Provide the [X, Y] coordinate of the cell's center where the given text is located.  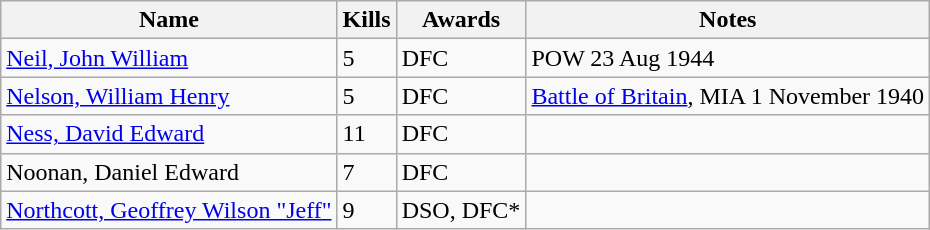
9 [366, 210]
Neil, John William [169, 58]
Kills [366, 20]
Awards [461, 20]
Notes [728, 20]
Northcott, Geoffrey Wilson "Jeff" [169, 210]
Nelson, William Henry [169, 96]
Battle of Britain, MIA 1 November 1940 [728, 96]
Name [169, 20]
11 [366, 134]
Ness, David Edward [169, 134]
DSO, DFC* [461, 210]
7 [366, 172]
Noonan, Daniel Edward [169, 172]
POW 23 Aug 1944 [728, 58]
